Find where the given text appears and provide that cell's center as [x, y] coordinate. 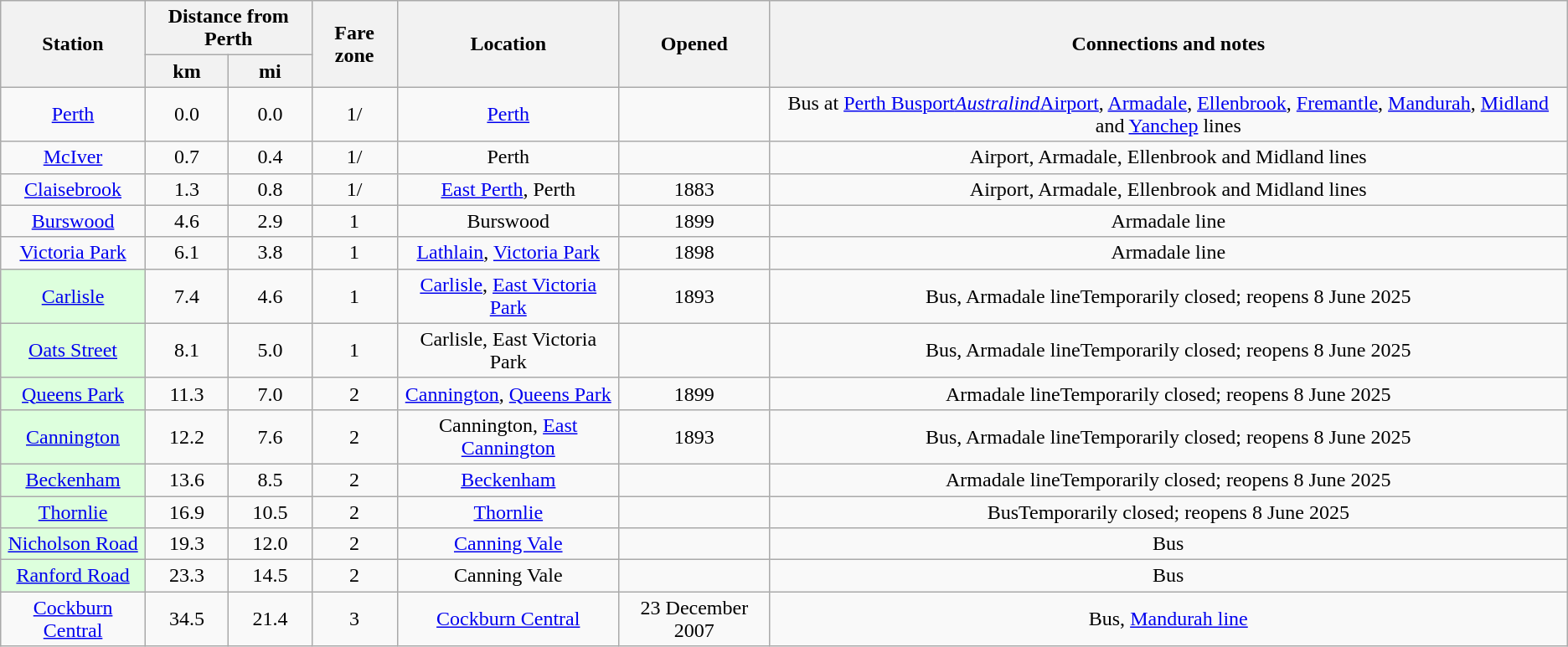
Station [74, 44]
21.4 [270, 619]
Bus at Perth BusportAustralindAirport, Armadale, Ellenbrook, Fremantle, Mandurah, Midland and Yanchep lines [1168, 114]
Fare zone [354, 44]
3.8 [270, 253]
2.9 [270, 221]
12.0 [270, 544]
Cannington, Queens Park [508, 393]
13.6 [186, 480]
Opened [694, 44]
3 [354, 619]
12.2 [186, 437]
7.0 [270, 393]
mi [270, 71]
Distance from Perth [228, 28]
Queens Park [74, 393]
Nicholson Road [74, 544]
McIver [74, 157]
East Perth, Perth [508, 189]
7.6 [270, 437]
Oats Street [74, 350]
14.5 [270, 576]
16.9 [186, 511]
Ranford Road [74, 576]
11.3 [186, 393]
Victoria Park [74, 253]
Cannington, East Cannington [508, 437]
5.0 [270, 350]
19.3 [186, 544]
km [186, 71]
BusTemporarily closed; reopens 8 June 2025 [1168, 511]
1883 [694, 189]
Connections and notes [1168, 44]
7.4 [186, 296]
Cannington [74, 437]
Lathlain, Victoria Park [508, 253]
23 December 2007 [694, 619]
8.5 [270, 480]
Carlisle [74, 296]
0.7 [186, 157]
6.1 [186, 253]
34.5 [186, 619]
Bus, Mandurah line [1168, 619]
0.8 [270, 189]
10.5 [270, 511]
1898 [694, 253]
1.3 [186, 189]
Claisebrook [74, 189]
Location [508, 44]
23.3 [186, 576]
8.1 [186, 350]
0.4 [270, 157]
